Search for the cell housing the specified text and yield its [x, y] center coordinate. 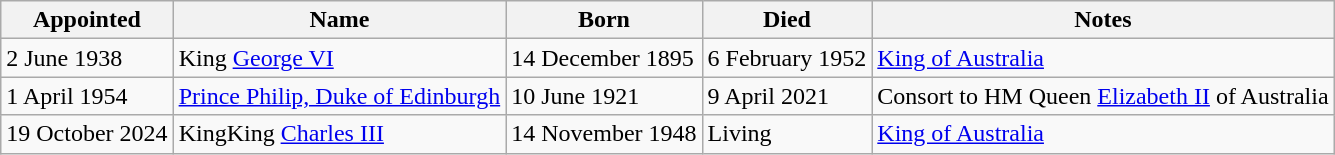
9 April 2021 [787, 96]
2 June 1938 [87, 58]
1 April 1954 [87, 96]
10 June 1921 [604, 96]
14 November 1948 [604, 134]
Name [340, 20]
KingKing Charles III [340, 134]
Notes [1103, 20]
Born [604, 20]
Consort to HM Queen Elizabeth II of Australia [1103, 96]
Prince Philip, Duke of Edinburgh [340, 96]
14 December 1895 [604, 58]
Died [787, 20]
6 February 1952 [787, 58]
Living [787, 134]
Appointed [87, 20]
King George VI [340, 58]
19 October 2024 [87, 134]
